Pinpoint the cell where the given text exists, returning its (x, y) midpoint coordinate. 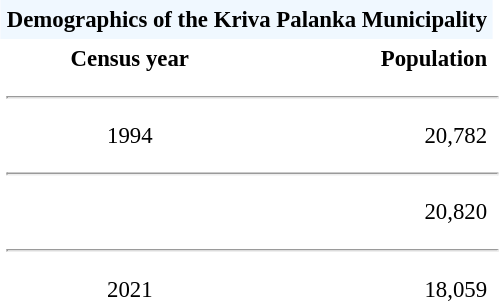
20,782 (376, 136)
Census year (130, 58)
20,820 (376, 212)
1994 (130, 136)
Population (376, 58)
Demographics of the Kriva Palanka Municipality (247, 20)
